Extract the [X, Y] coordinate from the center of the cell holding the provided text.  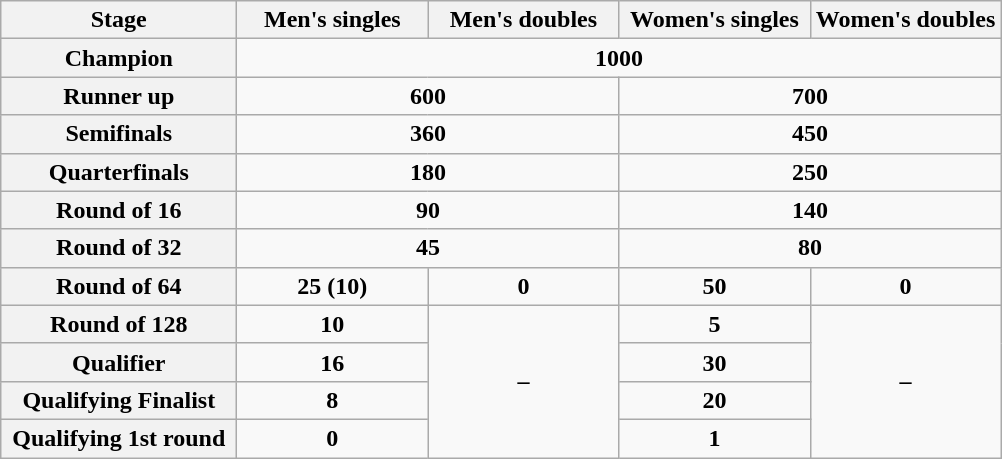
Stage [119, 20]
Qualifying Finalist [119, 400]
Semifinals [119, 134]
140 [810, 210]
1000 [619, 58]
30 [714, 362]
50 [714, 286]
90 [428, 210]
Quarterfinals [119, 172]
Round of 128 [119, 324]
16 [332, 362]
Round of 32 [119, 248]
Champion [119, 58]
Men's singles [332, 20]
Women's doubles [906, 20]
Round of 64 [119, 286]
10 [332, 324]
450 [810, 134]
5 [714, 324]
80 [810, 248]
360 [428, 134]
Runner up [119, 96]
Round of 16 [119, 210]
Qualifying 1st round [119, 438]
20 [714, 400]
25 (10) [332, 286]
250 [810, 172]
600 [428, 96]
45 [428, 248]
8 [332, 400]
Women's singles [714, 20]
1 [714, 438]
Qualifier [119, 362]
180 [428, 172]
700 [810, 96]
Men's doubles [524, 20]
